Identify which cell holds the provided text, then report its [X, Y] central coordinate. 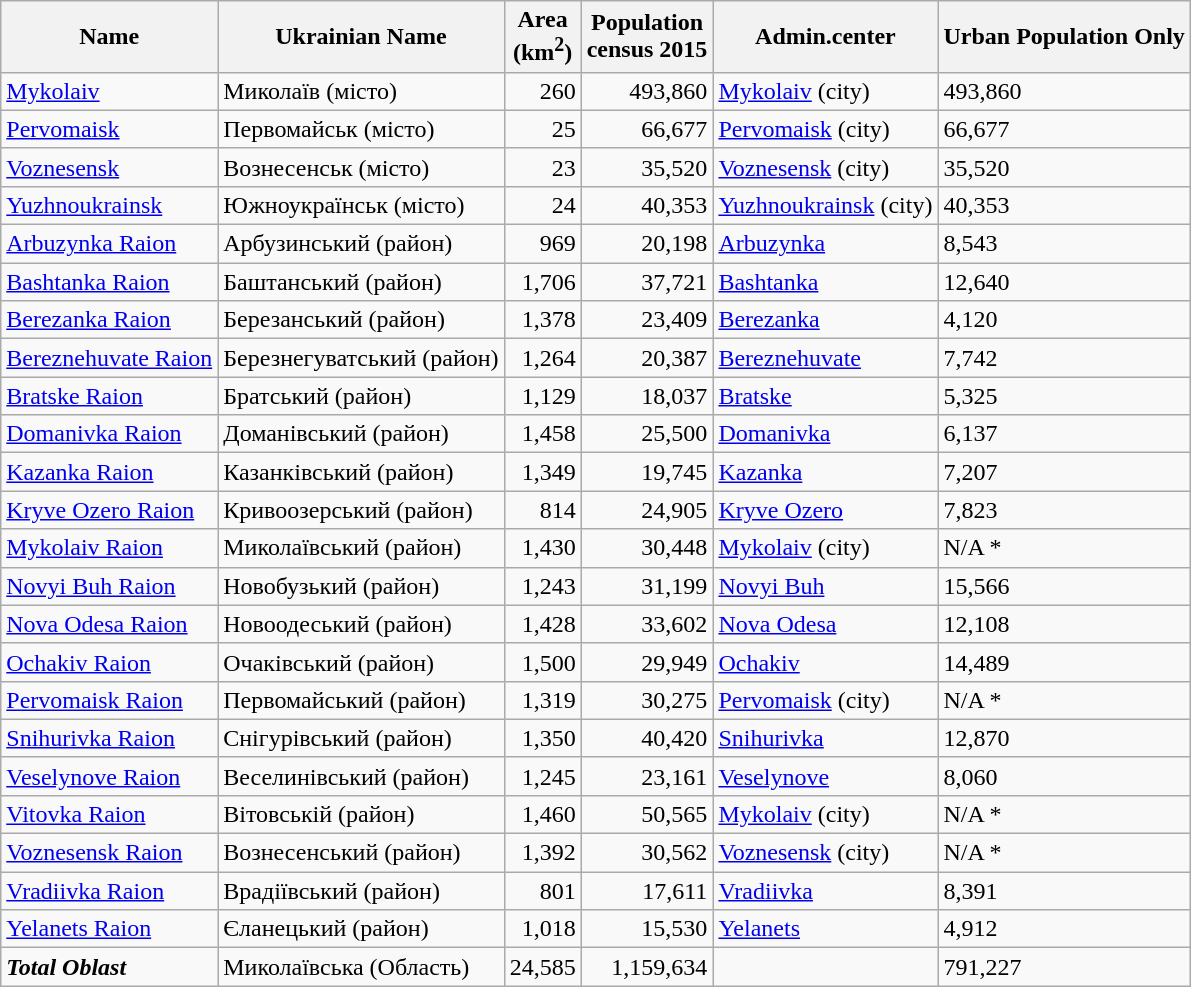
25,500 [647, 434]
1,392 [542, 853]
4,120 [1064, 320]
Mykolaiv Raion [110, 548]
1,129 [542, 396]
23,409 [647, 320]
8,543 [1064, 244]
Vitovka Raion [110, 814]
23,161 [647, 776]
12,640 [1064, 282]
Kazanka [826, 472]
5,325 [1064, 396]
Yuzhnoukrainsk [110, 205]
Березанський (район) [361, 320]
Новоодеський (район) [361, 624]
Total Oblast [110, 967]
Berezanka Raion [110, 320]
Vradiivka Raion [110, 891]
Bereznehuvate [826, 358]
Первомайськ (місто) [361, 129]
1,430 [542, 548]
7,823 [1064, 510]
1,458 [542, 434]
30,275 [647, 700]
Admin.center [826, 37]
Bratske Raion [110, 396]
969 [542, 244]
24,585 [542, 967]
Єланецький (район) [361, 929]
7,742 [1064, 358]
Ochakiv [826, 662]
Южноукраїнськ (місто) [361, 205]
19,745 [647, 472]
33,602 [647, 624]
Братський (район) [361, 396]
24,905 [647, 510]
25 [542, 129]
Nova Odesa Raion [110, 624]
14,489 [1064, 662]
17,611 [647, 891]
24 [542, 205]
1,264 [542, 358]
15,530 [647, 929]
Вознесенськ (місто) [361, 167]
Veselynove [826, 776]
Arbuzynka Raion [110, 244]
Veselynove Raion [110, 776]
1,319 [542, 700]
Yuzhnoukrainsk (city) [826, 205]
Миколаїв (місто) [361, 91]
1,018 [542, 929]
814 [542, 510]
1,706 [542, 282]
Bereznehuvate Raion [110, 358]
Voznesensk [110, 167]
1,500 [542, 662]
Kazanka Raion [110, 472]
Voznesensk Raion [110, 853]
Bashtanka Raion [110, 282]
23 [542, 167]
30,448 [647, 548]
29,949 [647, 662]
1,350 [542, 738]
8,060 [1064, 776]
Новобузький (район) [361, 586]
Snihurivka Raion [110, 738]
Novyi Buh [826, 586]
Pervomaisk Raion [110, 700]
1,349 [542, 472]
Арбузинський (район) [361, 244]
7,207 [1064, 472]
8,391 [1064, 891]
50,565 [647, 814]
Domanivka Raion [110, 434]
Kryve Ozero [826, 510]
Snihurivka [826, 738]
1,245 [542, 776]
Первомайський (район) [361, 700]
Кривоозерський (район) [361, 510]
Bratske [826, 396]
Ochakiv Raion [110, 662]
Yelanets Raion [110, 929]
6,137 [1064, 434]
18,037 [647, 396]
Очаківський (район) [361, 662]
40,420 [647, 738]
4,912 [1064, 929]
1,428 [542, 624]
Berezanka [826, 320]
20,198 [647, 244]
Веселинівський (район) [361, 776]
260 [542, 91]
Domanivka [826, 434]
30,562 [647, 853]
Area (km2) [542, 37]
15,566 [1064, 586]
1,378 [542, 320]
12,108 [1064, 624]
1,460 [542, 814]
Name [110, 37]
Вітовській (район) [361, 814]
Kryve Ozero Raion [110, 510]
Доманівський (район) [361, 434]
Березнегуватський (район) [361, 358]
Ukrainian Name [361, 37]
Mykolaiv [110, 91]
Снігурівський (район) [361, 738]
Arbuzynka [826, 244]
Pervomaisk [110, 129]
Миколаївський (район) [361, 548]
12,870 [1064, 738]
Novyi Buh Raion [110, 586]
Баштанський (район) [361, 282]
1,159,634 [647, 967]
37,721 [647, 282]
Врадіївський (район) [361, 891]
Yelanets [826, 929]
Миколаївська (Область) [361, 967]
791,227 [1064, 967]
Vradiivka [826, 891]
Populationcensus 2015 [647, 37]
Вознесенський (район) [361, 853]
Казанківський (район) [361, 472]
Bashtanka [826, 282]
1,243 [542, 586]
Urban Population Only [1064, 37]
20,387 [647, 358]
Nova Odesa [826, 624]
31,199 [647, 586]
801 [542, 891]
